Return the [x, y] coordinate for the center point of the cell that contains the specified text.  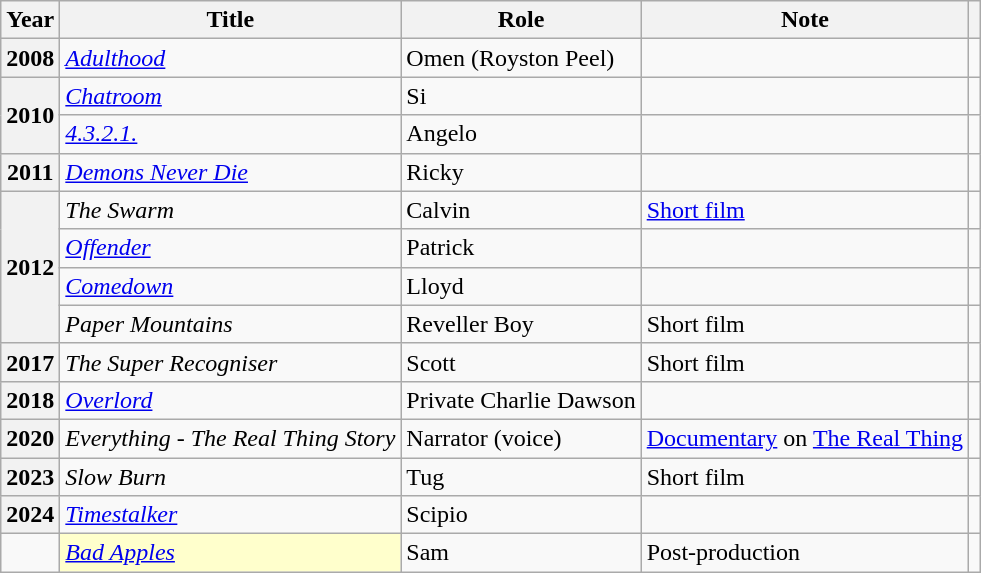
Narrator (voice) [521, 438]
Demons Never Die [230, 172]
Title [230, 20]
2010 [30, 115]
Sam [521, 553]
The Swarm [230, 210]
Slow Burn [230, 477]
Si [521, 96]
Paper Mountains [230, 324]
Chatroom [230, 96]
Everything - The Real Thing Story [230, 438]
Ricky [521, 172]
2018 [30, 400]
2008 [30, 58]
Reveller Boy [521, 324]
2024 [30, 515]
Angelo [521, 134]
Comedown [230, 286]
Scipio [521, 515]
The Super Recogniser [230, 362]
2023 [30, 477]
Role [521, 20]
Patrick [521, 248]
Omen (Royston Peel) [521, 58]
4.3.2.1. [230, 134]
Offender [230, 248]
Timestalker [230, 515]
Bad Apples [230, 553]
2017 [30, 362]
Note [804, 20]
Lloyd [521, 286]
Overlord [230, 400]
2011 [30, 172]
Calvin [521, 210]
Tug [521, 477]
Post-production [804, 553]
Adulthood [230, 58]
Scott [521, 362]
Private Charlie Dawson [521, 400]
2020 [30, 438]
Year [30, 20]
Documentary on The Real Thing [804, 438]
2012 [30, 267]
